Detect which cell encompasses the target text, then output its (X, Y) center coordinate. 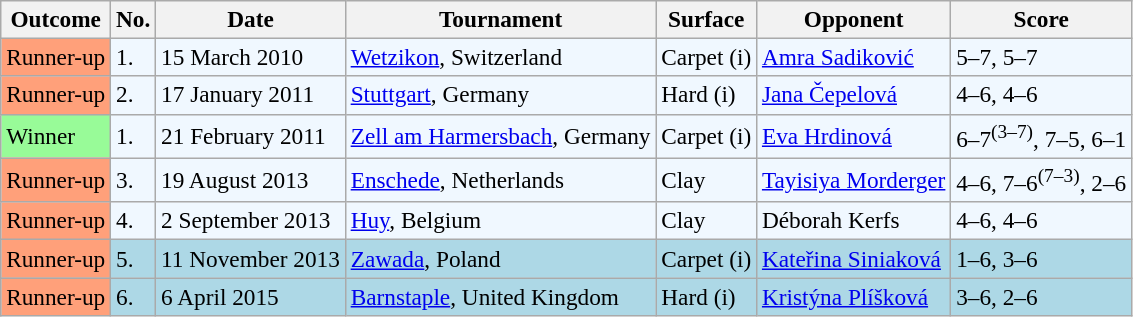
11 November 2013 (251, 258)
19 August 2013 (251, 180)
Zell am Harmersbach, Germany (500, 136)
No. (134, 19)
Jana Čepelová (854, 95)
Wetzikon, Switzerland (500, 57)
6–7(3–7), 7–5, 6–1 (1042, 136)
Kateřina Siniaková (854, 258)
Amra Sadiković (854, 57)
Stuttgart, Germany (500, 95)
Zawada, Poland (500, 258)
2. (134, 95)
6 April 2015 (251, 296)
15 March 2010 (251, 57)
Score (1042, 19)
Tayisiya Morderger (854, 180)
Date (251, 19)
4–6, 7–6(7–3), 2–6 (1042, 180)
Déborah Kerfs (854, 221)
Eva Hrdinová (854, 136)
Outcome (56, 19)
5–7, 5–7 (1042, 57)
Barnstaple, United Kingdom (500, 296)
Enschede, Netherlands (500, 180)
Winner (56, 136)
Kristýna Plíšková (854, 296)
2 September 2013 (251, 221)
5. (134, 258)
21 February 2011 (251, 136)
Huy, Belgium (500, 221)
Opponent (854, 19)
1–6, 3–6 (1042, 258)
4. (134, 221)
17 January 2011 (251, 95)
3. (134, 180)
Tournament (500, 19)
3–6, 2–6 (1042, 296)
Surface (706, 19)
6. (134, 296)
